Capture the cell that displays the provided text and extract its [x, y] central coordinate. 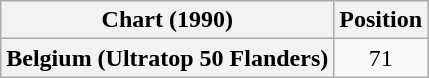
Belgium (Ultratop 50 Flanders) [168, 58]
71 [381, 58]
Chart (1990) [168, 20]
Position [381, 20]
